Capture the cell that displays the provided text and extract its [x, y] central coordinate. 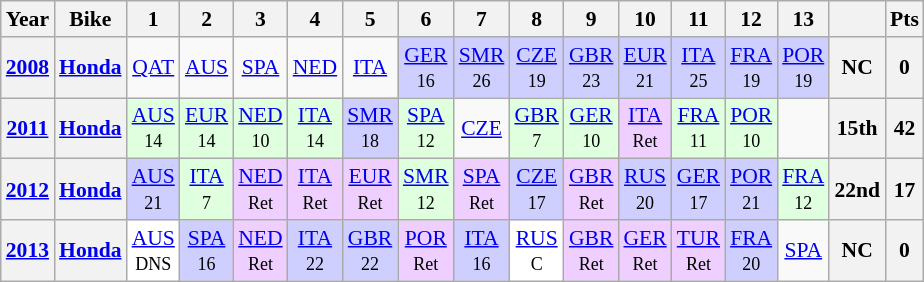
ITA [370, 68]
FRA12 [803, 190]
AUS14 [154, 128]
PORRet [426, 250]
SMR12 [426, 190]
2008 [28, 68]
POR21 [751, 190]
4 [315, 19]
AUS [206, 68]
GERRet [644, 250]
AUS21 [154, 190]
3 [260, 19]
GER10 [592, 128]
GBR23 [592, 68]
ITA25 [698, 68]
ITA16 [482, 250]
CZE [482, 128]
AUSDNS [154, 250]
EUR21 [644, 68]
RUSC [536, 250]
Pts [904, 19]
8 [536, 19]
5 [370, 19]
13 [803, 19]
EURRet [370, 190]
Bike [90, 19]
1 [154, 19]
ITA14 [315, 128]
TURRet [698, 250]
2011 [28, 128]
NED10 [260, 128]
FRA19 [751, 68]
SPA12 [426, 128]
CZE17 [536, 190]
SPARet [482, 190]
Year [28, 19]
7 [482, 19]
GER17 [698, 190]
17 [904, 190]
9 [592, 19]
ITA7 [206, 190]
GBR22 [370, 250]
SMR26 [482, 68]
EUR14 [206, 128]
6 [426, 19]
CZE19 [536, 68]
GER16 [426, 68]
POR19 [803, 68]
15th [857, 128]
POR10 [751, 128]
42 [904, 128]
11 [698, 19]
2013 [28, 250]
NED [315, 68]
2 [206, 19]
2012 [28, 190]
10 [644, 19]
22nd [857, 190]
FRA11 [698, 128]
QAT [154, 68]
SPA16 [206, 250]
FRA20 [751, 250]
RUS20 [644, 190]
ITA22 [315, 250]
12 [751, 19]
SMR18 [370, 128]
GBR7 [536, 128]
